Detect which cell encompasses the target text, then output its (X, Y) center coordinate. 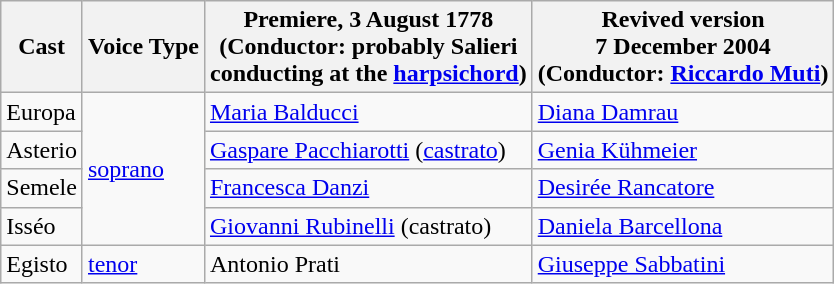
Europa (42, 112)
Gaspare Pacchiarotti (castrato) (368, 150)
Maria Balducci (368, 112)
Asterio (42, 150)
Premiere, 3 August 1778(Conductor: probably Salieri conducting at the harpsichord) (368, 47)
Semele (42, 188)
Giuseppe Sabbatini (683, 264)
Daniela Barcellona (683, 226)
Isséo (42, 226)
soprano (143, 169)
Genia Kühmeier (683, 150)
Francesca Danzi (368, 188)
Antonio Prati (368, 264)
Desirée Rancatore (683, 188)
Voice Type (143, 47)
tenor (143, 264)
Cast (42, 47)
Diana Damrau (683, 112)
Egisto (42, 264)
Revived version7 December 2004(Conductor: Riccardo Muti) (683, 47)
Giovanni Rubinelli (castrato) (368, 226)
